Provide the [X, Y] coordinate of the cell's center where the given text is located.  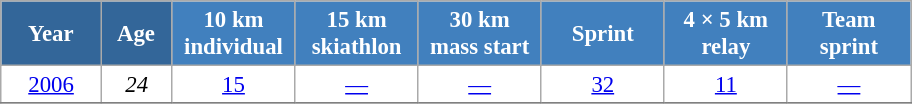
Team sprint [848, 34]
Year [52, 34]
2006 [52, 85]
4 × 5 km relay [726, 34]
15 km skiathlon [356, 34]
10 km individual [234, 34]
30 km mass start [480, 34]
24 [136, 85]
15 [234, 85]
32 [602, 85]
11 [726, 85]
Age [136, 34]
Sprint [602, 34]
